Return the (X, Y) coordinate for the center point of the cell that contains the specified text.  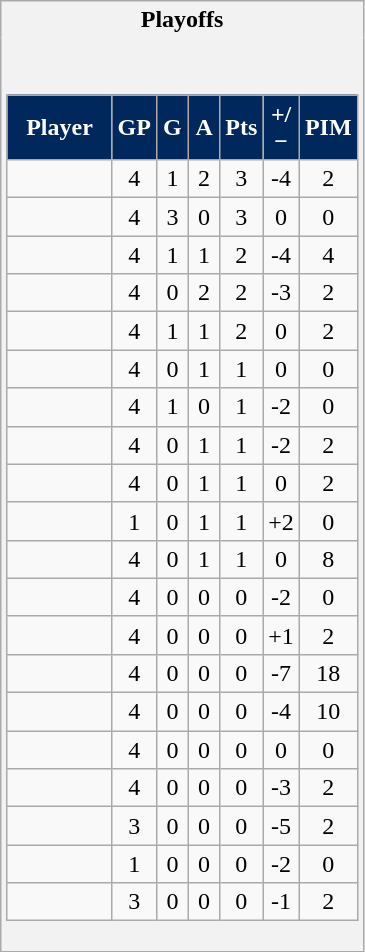
18 (328, 673)
A (204, 128)
Player (60, 128)
Playoffs (182, 20)
+/− (282, 128)
10 (328, 712)
G (172, 128)
-1 (282, 902)
+2 (282, 521)
-7 (282, 673)
PIM (328, 128)
Pts (242, 128)
8 (328, 559)
+1 (282, 635)
GP (134, 128)
-5 (282, 826)
